From the cell containing the given text, extract its center point as (X, Y) coordinate. 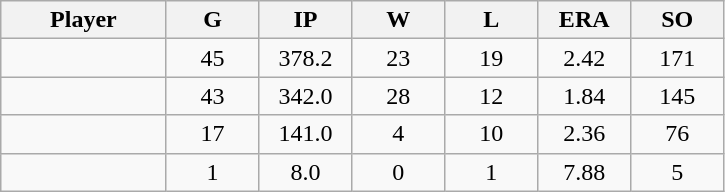
G (212, 20)
L (492, 20)
342.0 (306, 96)
19 (492, 58)
145 (678, 96)
171 (678, 58)
28 (398, 96)
12 (492, 96)
IP (306, 20)
378.2 (306, 58)
43 (212, 96)
5 (678, 172)
SO (678, 20)
76 (678, 134)
23 (398, 58)
W (398, 20)
2.42 (584, 58)
141.0 (306, 134)
7.88 (584, 172)
2.36 (584, 134)
ERA (584, 20)
10 (492, 134)
1.84 (584, 96)
45 (212, 58)
8.0 (306, 172)
17 (212, 134)
Player (84, 20)
4 (398, 134)
0 (398, 172)
